Capture the cell that displays the provided text and extract its (X, Y) central coordinate. 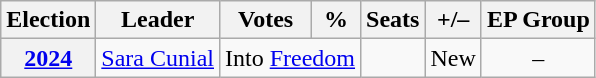
New (453, 58)
Sara Cunial (158, 58)
Election (48, 20)
Votes (266, 20)
– (538, 58)
EP Group (538, 20)
Seats (393, 20)
% (336, 20)
Leader (158, 20)
Into Freedom (290, 58)
+/– (453, 20)
2024 (48, 58)
